Detect which cell encompasses the target text, then output its [X, Y] center coordinate. 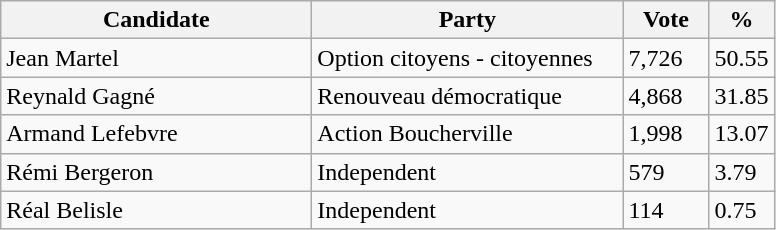
Candidate [156, 20]
% [742, 20]
3.79 [742, 172]
0.75 [742, 210]
13.07 [742, 134]
Party [468, 20]
Armand Lefebvre [156, 134]
50.55 [742, 58]
Option citoyens - citoyennes [468, 58]
4,868 [666, 96]
Renouveau démocratique [468, 96]
Reynald Gagné [156, 96]
1,998 [666, 134]
Action Boucherville [468, 134]
Vote [666, 20]
Rémi Bergeron [156, 172]
114 [666, 210]
31.85 [742, 96]
7,726 [666, 58]
579 [666, 172]
Réal Belisle [156, 210]
Jean Martel [156, 58]
